Determine the (X, Y) coordinate at the center of the cell enclosing the given text.  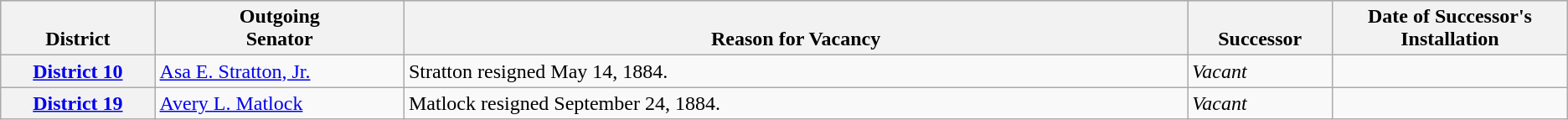
District 19 (78, 103)
Reason for Vacancy (796, 29)
OutgoingSenator (280, 29)
Stratton resigned May 14, 1884. (796, 71)
Date of Successor's Installation (1451, 29)
Asa E. Stratton, Jr. (280, 71)
Avery L. Matlock (280, 103)
District 10 (78, 71)
Matlock resigned September 24, 1884. (796, 103)
District (78, 29)
Successor (1260, 29)
